Capture the cell that displays the provided text and extract its (x, y) central coordinate. 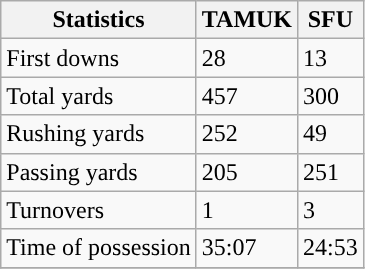
24:53 (331, 248)
Total yards (99, 96)
SFU (331, 20)
1 (246, 210)
3 (331, 210)
49 (331, 134)
252 (246, 134)
13 (331, 58)
Turnovers (99, 210)
Passing yards (99, 172)
457 (246, 96)
Rushing yards (99, 134)
First downs (99, 58)
28 (246, 58)
Time of possession (99, 248)
251 (331, 172)
Statistics (99, 20)
35:07 (246, 248)
300 (331, 96)
205 (246, 172)
TAMUK (246, 20)
